Return the (x, y) coordinate for the center point of the cell that contains the specified text.  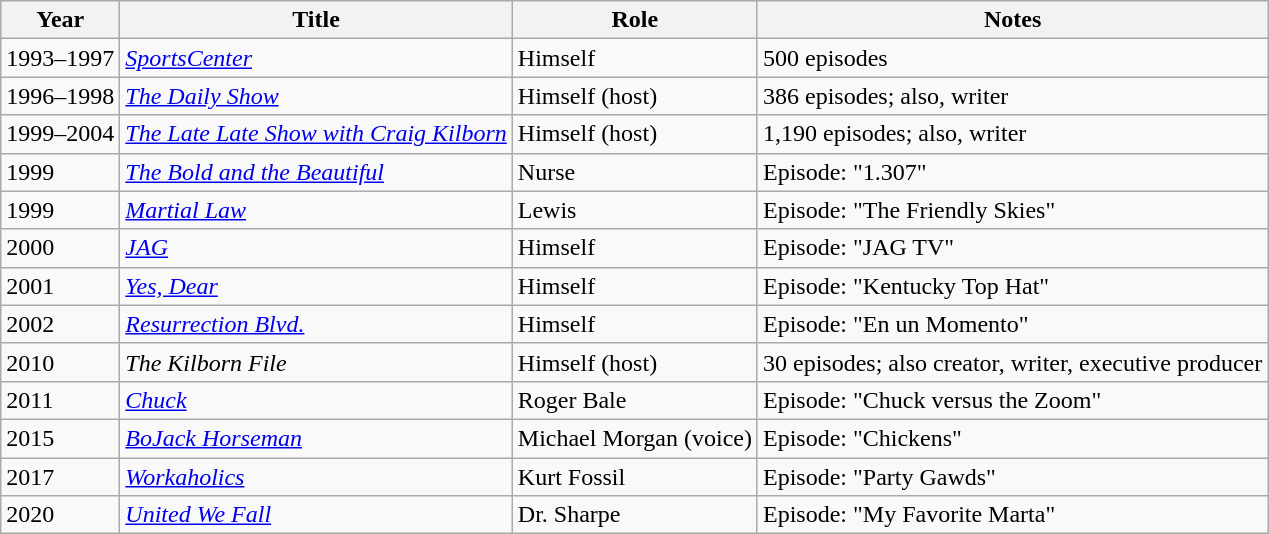
Notes (1012, 20)
2011 (60, 400)
SportsCenter (316, 58)
2010 (60, 362)
Title (316, 20)
Lewis (634, 210)
Episode: "JAG TV" (1012, 248)
Year (60, 20)
Episode: "1.307" (1012, 172)
Resurrection Blvd. (316, 324)
Episode: "My Favorite Marta" (1012, 515)
1993–1997 (60, 58)
2020 (60, 515)
Chuck (316, 400)
The Late Late Show with Craig Kilborn (316, 134)
2001 (60, 286)
2002 (60, 324)
Episode: "The Friendly Skies" (1012, 210)
Nurse (634, 172)
Workaholics (316, 477)
JAG (316, 248)
2017 (60, 477)
Yes, Dear (316, 286)
Martial Law (316, 210)
United We Fall (316, 515)
Role (634, 20)
The Bold and the Beautiful (316, 172)
Episode: "Kentucky Top Hat" (1012, 286)
Roger Bale (634, 400)
500 episodes (1012, 58)
2015 (60, 438)
1996–1998 (60, 96)
30 episodes; also creator, writer, executive producer (1012, 362)
2000 (60, 248)
386 episodes; also, writer (1012, 96)
Episode: "Chickens" (1012, 438)
Michael Morgan (voice) (634, 438)
Kurt Fossil (634, 477)
BoJack Horseman (316, 438)
1999–2004 (60, 134)
The Daily Show (316, 96)
Dr. Sharpe (634, 515)
Episode: "En un Momento" (1012, 324)
Episode: "Party Gawds" (1012, 477)
1,190 episodes; also, writer (1012, 134)
The Kilborn File (316, 362)
Episode: "Chuck versus the Zoom" (1012, 400)
